Return the (x, y) coordinate for the center point of the cell that contains the specified text.  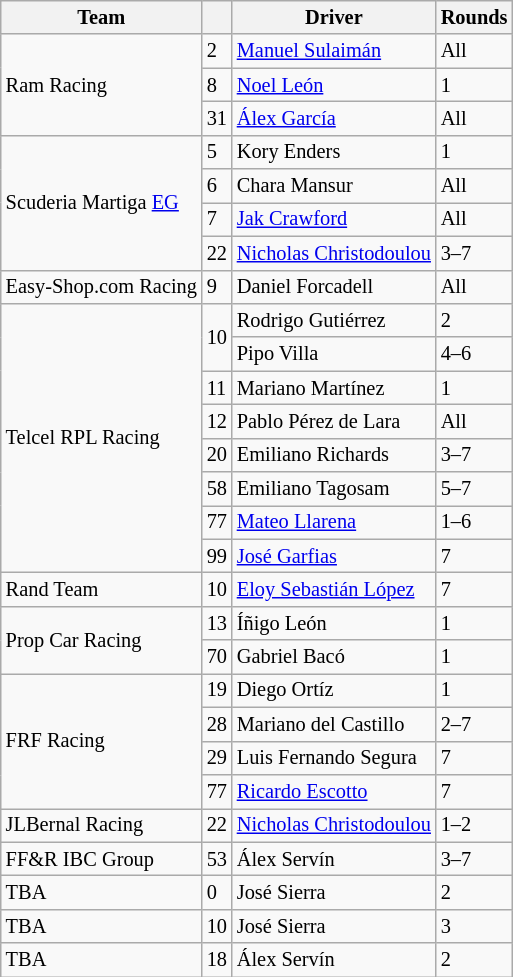
Diego Ortíz (334, 690)
Mariano Martínez (334, 388)
Gabriel Bacó (334, 657)
Easy-Shop.com Racing (102, 287)
Emiliano Tagosam (334, 489)
Rand Team (102, 589)
Driver (334, 17)
53 (217, 859)
Mariano del Castillo (334, 724)
99 (217, 556)
11 (217, 388)
JLBernal Racing (102, 825)
12 (217, 421)
5 (217, 152)
29 (217, 758)
FF&R IBC Group (102, 859)
1–6 (474, 522)
28 (217, 724)
18 (217, 960)
Kory Enders (334, 152)
3 (474, 926)
5–7 (474, 489)
8 (217, 85)
Jak Crawford (334, 219)
Noel León (334, 85)
70 (217, 657)
2–7 (474, 724)
19 (217, 690)
Álex García (334, 118)
Team (102, 17)
9 (217, 287)
Pipo Villa (334, 354)
Manuel Sulaimán (334, 51)
Daniel Forcadell (334, 287)
Telcel RPL Racing (102, 438)
Emiliano Richards (334, 455)
José Garfias (334, 556)
Íñigo León (334, 623)
20 (217, 455)
Chara Mansur (334, 186)
Rounds (474, 17)
Ricardo Escotto (334, 791)
Luis Fernando Segura (334, 758)
Ram Racing (102, 84)
6 (217, 186)
Prop Car Racing (102, 640)
1–2 (474, 825)
Eloy Sebastián López (334, 589)
FRF Racing (102, 740)
Pablo Pérez de Lara (334, 421)
Rodrigo Gutiérrez (334, 320)
Mateo Llarena (334, 522)
58 (217, 489)
Scuderia Martiga EG (102, 202)
13 (217, 623)
31 (217, 118)
4–6 (474, 354)
0 (217, 892)
